Determine the (x, y) coordinate at the center of the cell enclosing the given text.  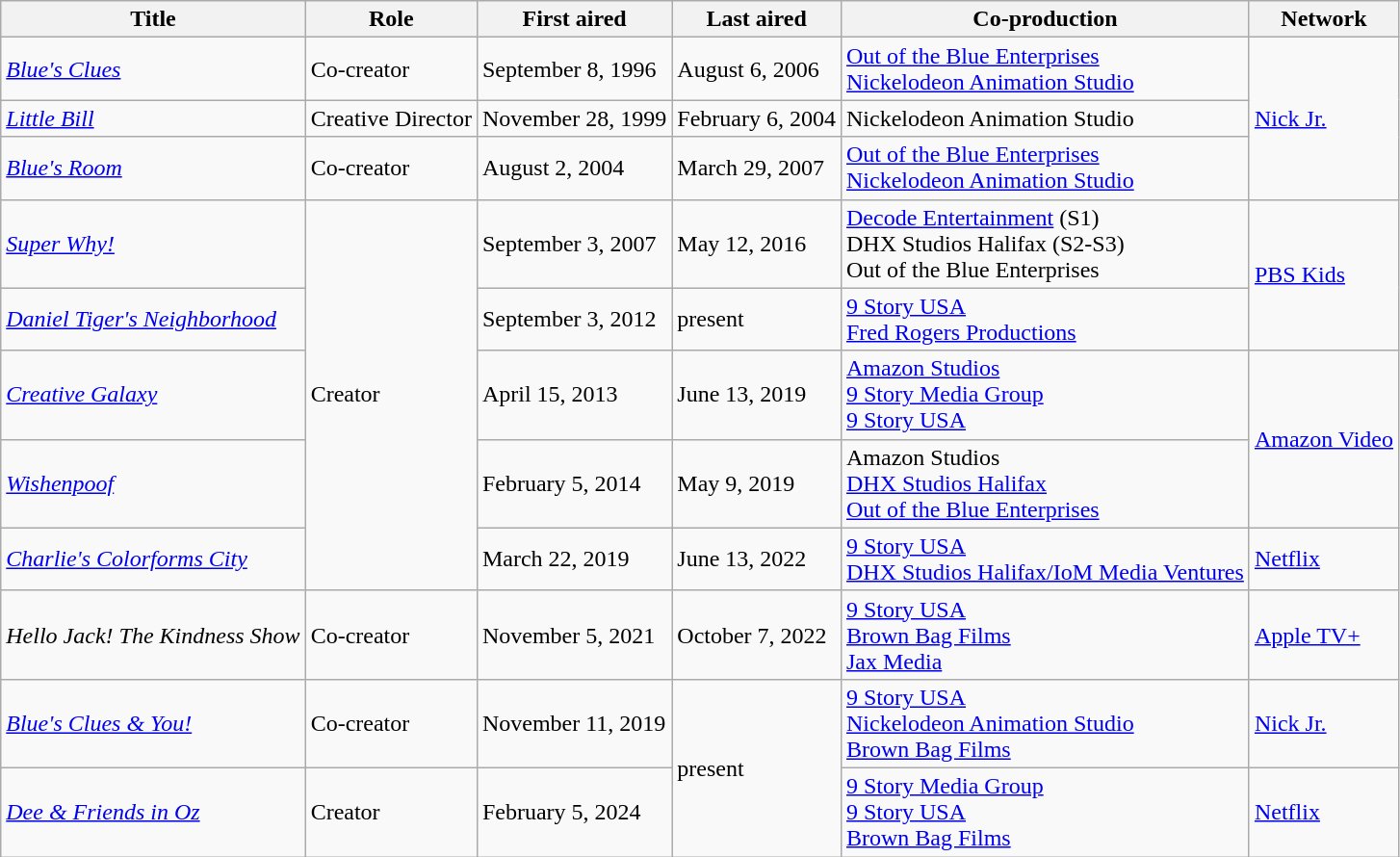
June 13, 2022 (757, 558)
Nickelodeon Animation Studio (1045, 118)
June 13, 2019 (757, 395)
Network (1323, 19)
Charlie's Colorforms City (153, 558)
First aired (574, 19)
Little Bill (153, 118)
Amazon StudiosDHX Studios HalifaxOut of the Blue Enterprises (1045, 483)
March 22, 2019 (574, 558)
May 9, 2019 (757, 483)
Blue's Clues & You! (153, 723)
November 11, 2019 (574, 723)
November 28, 1999 (574, 118)
September 3, 2012 (574, 320)
March 29, 2007 (757, 168)
Decode Entertainment (S1)DHX Studios Halifax (S2-S3)Out of the Blue Enterprises (1045, 244)
Daniel Tiger's Neighborhood (153, 320)
May 12, 2016 (757, 244)
October 7, 2022 (757, 635)
Super Why! (153, 244)
Blue's Clues (153, 69)
September 8, 1996 (574, 69)
Hello Jack! The Kindness Show (153, 635)
Amazon Studios9 Story Media Group9 Story USA (1045, 395)
Amazon Video (1323, 439)
September 3, 2007 (574, 244)
PBS Kids (1323, 275)
August 6, 2006 (757, 69)
Blue's Room (153, 168)
February 6, 2004 (757, 118)
Apple TV+ (1323, 635)
9 Story Media Group9 Story USABrown Bag Films (1045, 812)
9 Story USAFred Rogers Productions (1045, 320)
Title (153, 19)
Creative Galaxy (153, 395)
August 2, 2004 (574, 168)
Role (391, 19)
9 Story USANickelodeon Animation StudioBrown Bag Films (1045, 723)
February 5, 2014 (574, 483)
9 Story USABrown Bag FilmsJax Media (1045, 635)
Wishenpoof (153, 483)
Last aired (757, 19)
November 5, 2021 (574, 635)
Creative Director (391, 118)
Co-production (1045, 19)
February 5, 2024 (574, 812)
9 Story USADHX Studios Halifax/IoM Media Ventures (1045, 558)
Dee & Friends in Oz (153, 812)
April 15, 2013 (574, 395)
